Search for the cell housing the specified text and yield its (X, Y) center coordinate. 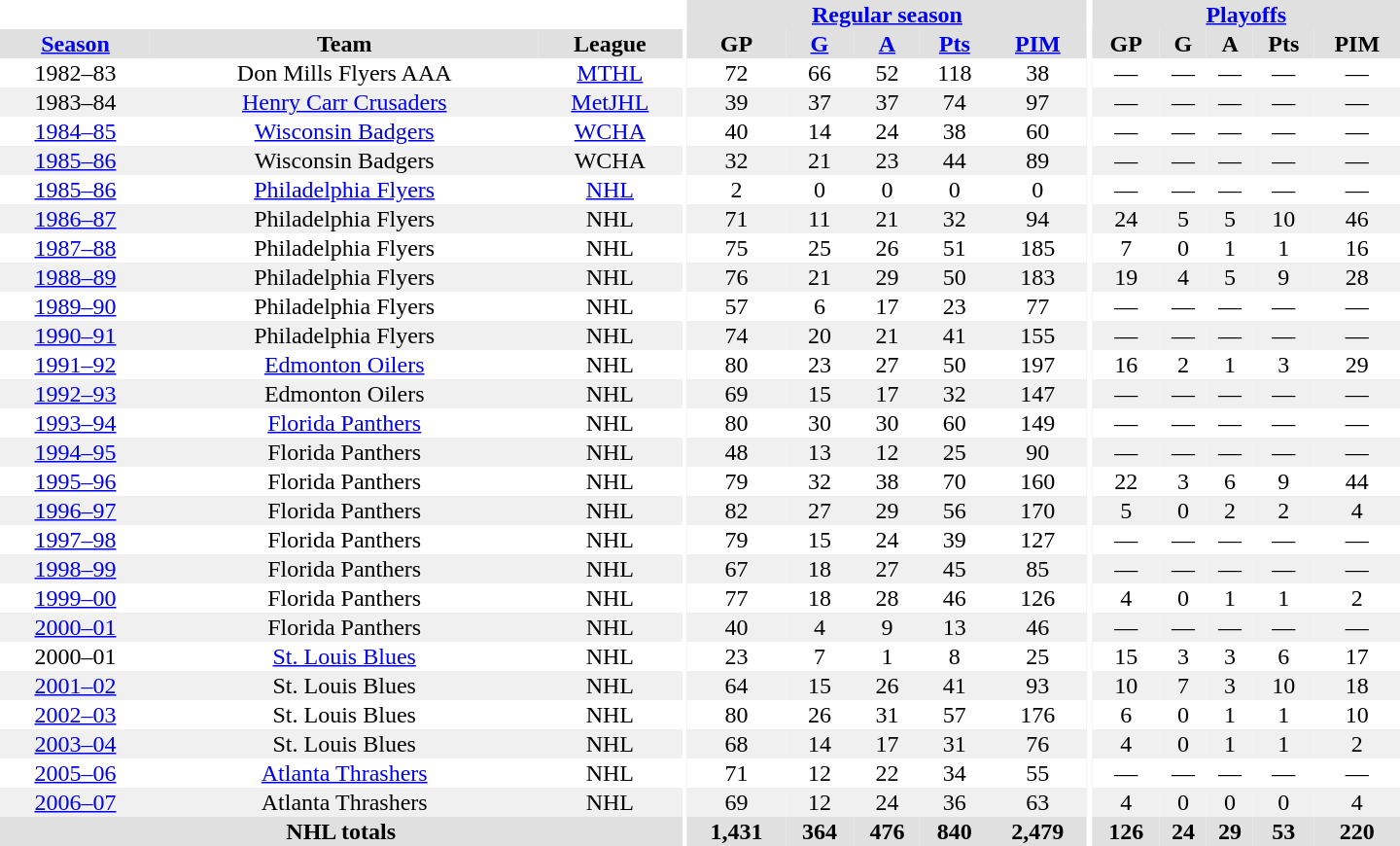
476 (887, 831)
364 (819, 831)
48 (737, 452)
127 (1038, 540)
Don Mills Flyers AAA (344, 73)
2,479 (1038, 831)
70 (955, 481)
52 (887, 73)
League (610, 44)
1998–99 (76, 569)
220 (1357, 831)
160 (1038, 481)
19 (1126, 277)
118 (955, 73)
2003–04 (76, 744)
2005–06 (76, 773)
89 (1038, 160)
11 (819, 219)
75 (737, 248)
66 (819, 73)
1983–84 (76, 102)
56 (955, 511)
1989–90 (76, 306)
1984–85 (76, 131)
155 (1038, 335)
NHL totals (340, 831)
97 (1038, 102)
63 (1038, 802)
Henry Carr Crusaders (344, 102)
1994–95 (76, 452)
36 (955, 802)
2001–02 (76, 686)
149 (1038, 423)
1,431 (737, 831)
20 (819, 335)
176 (1038, 715)
1990–91 (76, 335)
45 (955, 569)
1982–83 (76, 73)
72 (737, 73)
1996–97 (76, 511)
147 (1038, 394)
1997–98 (76, 540)
94 (1038, 219)
183 (1038, 277)
85 (1038, 569)
82 (737, 511)
170 (1038, 511)
55 (1038, 773)
1993–94 (76, 423)
1987–88 (76, 248)
1991–92 (76, 365)
MTHL (610, 73)
1988–89 (76, 277)
Team (344, 44)
1999–00 (76, 598)
2002–03 (76, 715)
840 (955, 831)
68 (737, 744)
1992–93 (76, 394)
93 (1038, 686)
Regular season (887, 15)
34 (955, 773)
90 (1038, 452)
67 (737, 569)
Playoffs (1246, 15)
MetJHL (610, 102)
2006–07 (76, 802)
197 (1038, 365)
1995–96 (76, 481)
185 (1038, 248)
53 (1283, 831)
Season (76, 44)
64 (737, 686)
1986–87 (76, 219)
8 (955, 656)
51 (955, 248)
